Return the [X, Y] coordinate for the center point of the cell that contains the specified text.  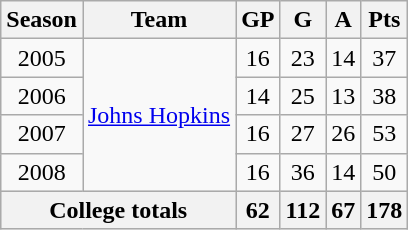
26 [344, 134]
178 [384, 210]
2007 [42, 134]
67 [344, 210]
Team [158, 20]
GP [258, 20]
62 [258, 210]
36 [303, 172]
38 [384, 96]
G [303, 20]
27 [303, 134]
2006 [42, 96]
13 [344, 96]
Johns Hopkins [158, 115]
112 [303, 210]
Pts [384, 20]
College totals [118, 210]
25 [303, 96]
50 [384, 172]
37 [384, 58]
A [344, 20]
2005 [42, 58]
53 [384, 134]
Season [42, 20]
2008 [42, 172]
23 [303, 58]
